Scan for the cell matching the given text and deliver its (x, y) coordinate at center. 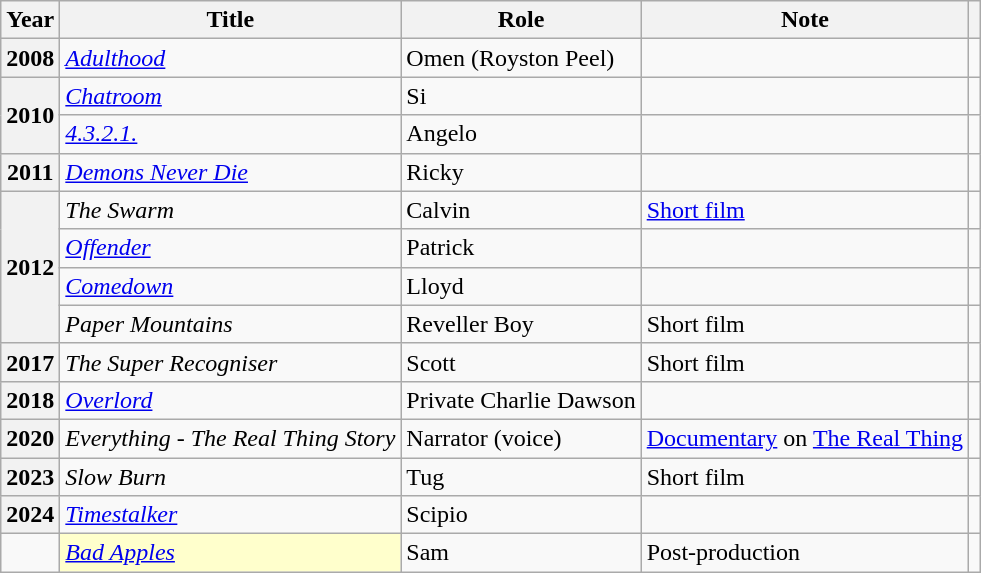
Patrick (521, 248)
Ricky (521, 172)
2012 (30, 267)
Slow Burn (230, 477)
Demons Never Die (230, 172)
Comedown (230, 286)
Note (804, 20)
2011 (30, 172)
Scott (521, 362)
Overlord (230, 400)
The Swarm (230, 210)
2008 (30, 58)
Si (521, 96)
2018 (30, 400)
2017 (30, 362)
Tug (521, 477)
Post-production (804, 553)
Scipio (521, 515)
Angelo (521, 134)
Private Charlie Dawson (521, 400)
2024 (30, 515)
Documentary on The Real Thing (804, 438)
Year (30, 20)
2010 (30, 115)
Role (521, 20)
Adulthood (230, 58)
The Super Recogniser (230, 362)
Chatroom (230, 96)
Lloyd (521, 286)
Sam (521, 553)
2020 (30, 438)
Calvin (521, 210)
2023 (30, 477)
Narrator (voice) (521, 438)
Timestalker (230, 515)
Title (230, 20)
Bad Apples (230, 553)
4.3.2.1. (230, 134)
Omen (Royston Peel) (521, 58)
Offender (230, 248)
Paper Mountains (230, 324)
Reveller Boy (521, 324)
Everything - The Real Thing Story (230, 438)
